Provide the [X, Y] coordinate of the cell's center where the given text is located.  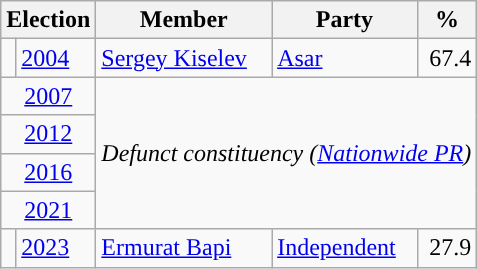
Defunct constituency (Nationwide PR) [286, 153]
2007 [48, 96]
67.4 [447, 58]
2016 [48, 172]
27.9 [447, 248]
2004 [56, 58]
Independent [345, 248]
Election [48, 20]
Sergey Kiselev [184, 58]
2012 [48, 134]
Member [184, 20]
Ermurat Bapi [184, 248]
Party [345, 20]
2023 [56, 248]
2021 [48, 210]
% [447, 20]
Asar [345, 58]
